Find where the given text appears and provide that cell's center as [x, y] coordinate. 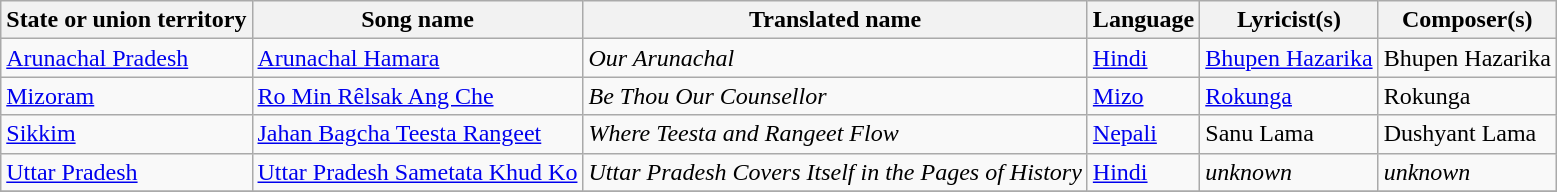
Song name [418, 20]
Sikkim [126, 134]
Sanu Lama [1289, 134]
Uttar Pradesh Covers Itself in the Pages of History [835, 172]
Mizo [1143, 96]
Uttar Pradesh [126, 172]
Be Thou Our Counsellor [835, 96]
Mizoram [126, 96]
State or union territory [126, 20]
Arunachal Pradesh [126, 58]
Composer(s) [1467, 20]
Nepali [1143, 134]
Our Arunachal [835, 58]
Arunachal Hamara [418, 58]
Dushyant Lama [1467, 134]
Language [1143, 20]
Translated name [835, 20]
Uttar Pradesh Sametata Khud Ko [418, 172]
Ro Min Rêlsak Ang Che [418, 96]
Jahan Bagcha Teesta Rangeet [418, 134]
Where Teesta and Rangeet Flow [835, 134]
Lyricist(s) [1289, 20]
